Determine the [x, y] coordinate at the center of the cell enclosing the given text.  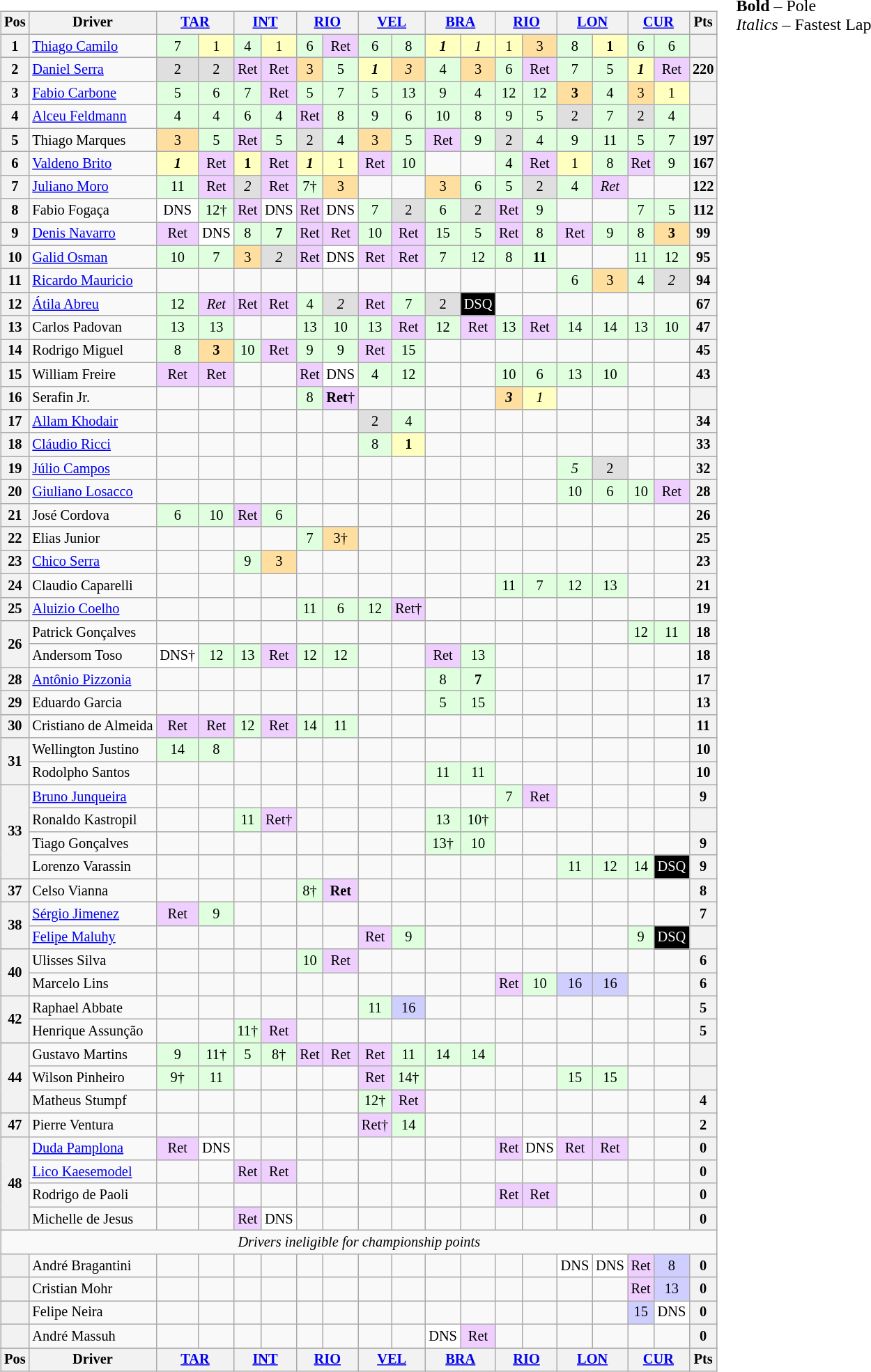
André Massuh [92, 1336]
95 [703, 257]
Cristiano de Almeida [92, 726]
Pierre Ventura [92, 1125]
Sérgio Jimenez [92, 914]
14† [408, 1078]
Júlio Campos [92, 468]
7† [310, 187]
Drivers ineligible for championship points [359, 1242]
Ulisses Silva [92, 961]
Patrick Gonçalves [92, 633]
Aluizio Coelho [92, 609]
Juliano Moro [92, 187]
43 [703, 374]
9† [177, 1078]
Wilson Pinheiro [92, 1078]
Carlos Padovan [92, 327]
Valdeno Brito [92, 164]
Felipe Neira [92, 1313]
Elias Junior [92, 539]
William Freire [92, 374]
Michelle de Jesus [92, 1219]
42 [15, 1019]
Celso Vianna [92, 891]
Rodolpho Santos [92, 773]
Daniel Serra [92, 70]
Marcelo Lins [92, 985]
Rodrigo de Paoli [92, 1195]
22 [15, 539]
Raphael Abbate [92, 1008]
Lico Kaesemodel [92, 1172]
Chico Serra [92, 562]
Átila Abreu [92, 305]
Thiago Camilo [92, 46]
Denis Navarro [92, 234]
48 [15, 1183]
32 [703, 468]
44 [15, 1079]
Rodrigo Miguel [92, 351]
André Bragantini [92, 1265]
José Cordova [92, 515]
112 [703, 210]
167 [703, 164]
Wellington Justino [92, 750]
220 [703, 70]
94 [703, 281]
Felipe Maluhy [92, 937]
Galid Osman [92, 257]
30 [15, 726]
Ronaldo Kastropil [92, 820]
24 [15, 585]
DNS† [177, 656]
67 [703, 305]
Ricardo Mauricio [92, 281]
Giuliano Losacco [92, 492]
Fabio Fogaça [92, 210]
Antônio Pizzonia [92, 679]
122 [703, 187]
40 [15, 973]
Bruno Junqueira [92, 796]
10† [478, 820]
Cláudio Ricci [92, 445]
Tiago Gonçalves [92, 844]
13† [442, 844]
38 [15, 925]
Henrique Assunção [92, 1031]
197 [703, 140]
Eduardo Garcia [92, 703]
Matheus Stumpf [92, 1102]
Claudio Caparelli [92, 585]
34 [703, 422]
Thiago Marques [92, 140]
99 [703, 234]
31 [15, 761]
3† [341, 539]
Alceu Feldmann [92, 116]
45 [703, 351]
Cristian Mohr [92, 1289]
20 [15, 492]
Lorenzo Varassin [92, 867]
Duda Pamplona [92, 1148]
37 [15, 891]
29 [15, 703]
Serafin Jr. [92, 398]
Fabio Carbone [92, 93]
Gustavo Martins [92, 1055]
Allam Khodair [92, 422]
Andersom Toso [92, 656]
